Find where the given text appears and provide that cell's center as (X, Y) coordinate. 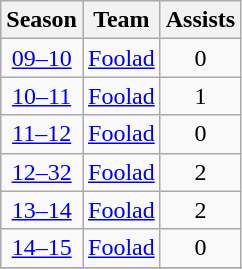
10–11 (42, 96)
13–14 (42, 210)
Assists (200, 20)
14–15 (42, 248)
11–12 (42, 134)
12–32 (42, 172)
09–10 (42, 58)
Team (121, 20)
Season (42, 20)
1 (200, 96)
